Output the [x, y] coordinate of the center of the cell containing the given text.  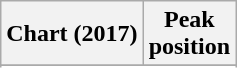
Peakposition [189, 34]
Chart (2017) [72, 34]
